Detect which cell encompasses the target text, then output its [x, y] center coordinate. 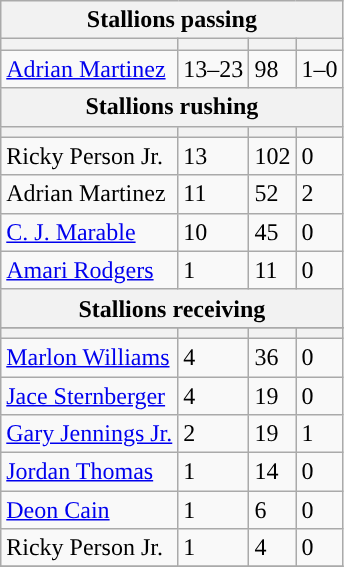
Stallions rushing [172, 107]
C. J. Marable [90, 232]
Deon Cain [90, 510]
Jordan Thomas [90, 472]
Marlon Williams [90, 357]
6 [272, 510]
Amari Rodgers [90, 270]
10 [214, 232]
13 [214, 156]
Stallions passing [172, 20]
Stallions receiving [172, 308]
14 [272, 472]
52 [272, 194]
98 [272, 69]
Jace Sternberger [90, 395]
36 [272, 357]
Gary Jennings Jr. [90, 434]
1–0 [320, 69]
102 [272, 156]
45 [272, 232]
13–23 [214, 69]
